Return the [x, y] coordinate for the center point of the cell that contains the specified text.  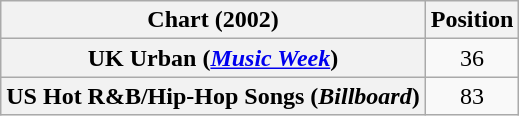
UK Urban (Music Week) [213, 58]
US Hot R&B/Hip-Hop Songs (Billboard) [213, 96]
83 [472, 96]
Position [472, 20]
36 [472, 58]
Chart (2002) [213, 20]
